Scan for the cell matching the given text and deliver its (X, Y) coordinate at center. 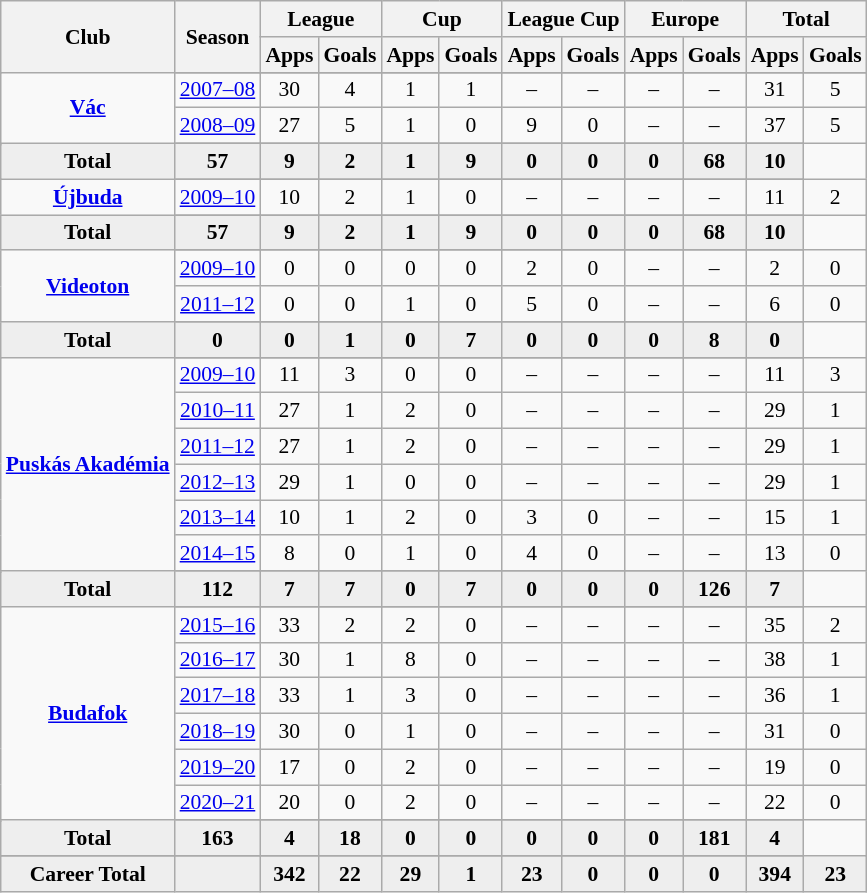
Vác (88, 108)
Season (218, 36)
2017–18 (218, 696)
Puskás Akadémia (88, 464)
Europe (686, 19)
Budafok (88, 714)
2018–19 (218, 732)
18 (350, 839)
19 (775, 767)
2019–20 (218, 767)
Cup (442, 19)
36 (775, 696)
Videoton (88, 286)
20 (289, 803)
126 (714, 589)
Career Total (88, 874)
37 (775, 126)
2014–15 (218, 554)
2020–21 (218, 803)
2013–14 (218, 518)
League Cup (563, 19)
342 (289, 874)
6 (775, 304)
2007–08 (218, 90)
Club (88, 36)
38 (775, 660)
181 (714, 839)
2012–13 (218, 482)
35 (775, 625)
394 (775, 874)
2016–17 (218, 660)
2015–16 (218, 625)
163 (218, 839)
Újbuda (88, 197)
League (320, 19)
2010–11 (218, 411)
13 (775, 554)
112 (218, 589)
17 (289, 767)
15 (775, 518)
2008–09 (218, 126)
